From the cell containing the given text, extract its center point as (x, y) coordinate. 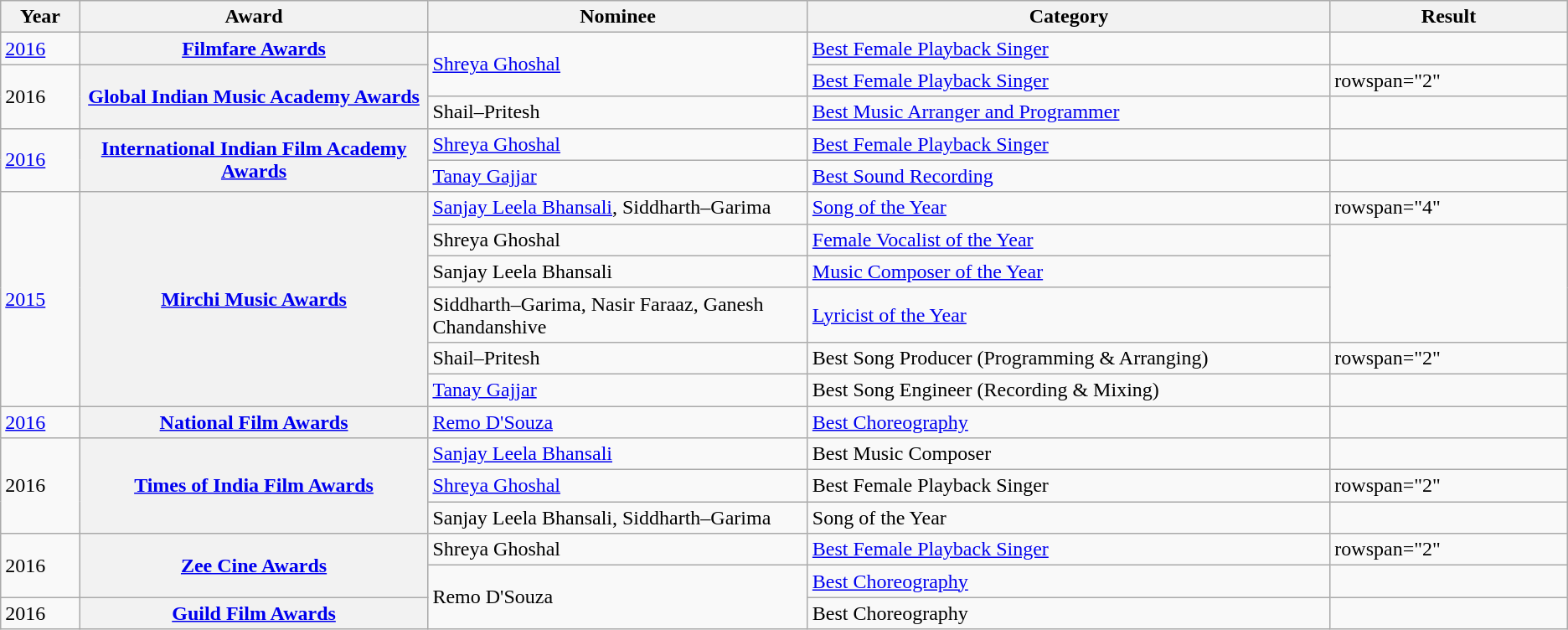
Filmfare Awards (254, 49)
Zee Cine Awards (254, 565)
Global Indian Music Academy Awards (254, 96)
Best Music Composer (1069, 454)
Times of India Film Awards (254, 486)
Result (1449, 17)
Best Song Engineer (Recording & Mixing) (1069, 390)
2015 (40, 298)
Music Composer of the Year (1069, 271)
National Film Awards (254, 421)
Female Vocalist of the Year (1069, 240)
rowspan="4" (1449, 208)
Best Music Arranger and Programmer (1069, 112)
Category (1069, 17)
Mirchi Music Awards (254, 298)
International Indian Film Academy Awards (254, 160)
Best Sound Recording (1069, 176)
Best Song Producer (Programming & Arranging) (1069, 358)
Year (40, 17)
Award (254, 17)
Nominee (618, 17)
Guild Film Awards (254, 613)
Lyricist of the Year (1069, 315)
Siddharth–Garima, Nasir Faraaz, Ganesh Chandanshive (618, 315)
